For the text-containing cell, return its midpoint in [x, y] coordinate format. 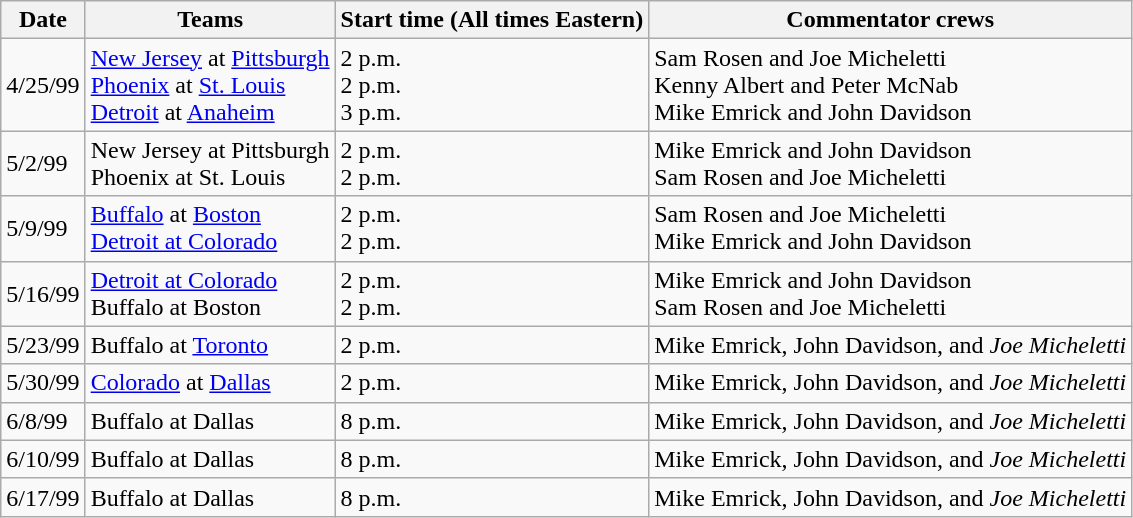
5/30/99 [43, 383]
Buffalo at BostonDetroit at Colorado [210, 228]
New Jersey at PittsburghPhoenix at St. Louis [210, 164]
6/8/99 [43, 421]
Teams [210, 20]
Sam Rosen and Joe MichelettiMike Emrick and John Davidson [890, 228]
Colorado at Dallas [210, 383]
Detroit at ColoradoBuffalo at Boston [210, 294]
Buffalo at Toronto [210, 345]
Commentator crews [890, 20]
Sam Rosen and Joe MichelettiKenny Albert and Peter McNabMike Emrick and John Davidson [890, 85]
New Jersey at PittsburghPhoenix at St. LouisDetroit at Anaheim [210, 85]
5/9/99 [43, 228]
6/10/99 [43, 459]
Date [43, 20]
5/2/99 [43, 164]
Start time (All times Eastern) [492, 20]
4/25/99 [43, 85]
5/23/99 [43, 345]
5/16/99 [43, 294]
2 p.m.2 p.m.3 p.m. [492, 85]
6/17/99 [43, 497]
